Detect which cell encompasses the target text, then output its (X, Y) center coordinate. 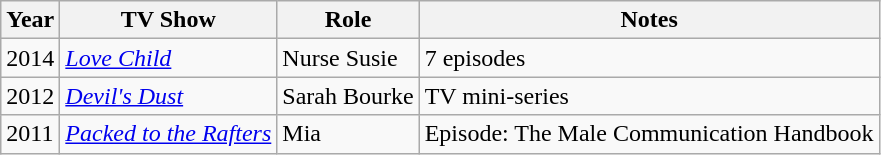
2011 (30, 134)
Role (348, 20)
Devil's Dust (168, 96)
Mia (348, 134)
Love Child (168, 58)
Packed to the Rafters (168, 134)
7 episodes (649, 58)
Nurse Susie (348, 58)
TV Show (168, 20)
TV mini-series (649, 96)
Notes (649, 20)
Episode: The Male Communication Handbook (649, 134)
Sarah Bourke (348, 96)
2014 (30, 58)
2012 (30, 96)
Year (30, 20)
